Provide the (X, Y) coordinate of the cell's center where the given text is located.  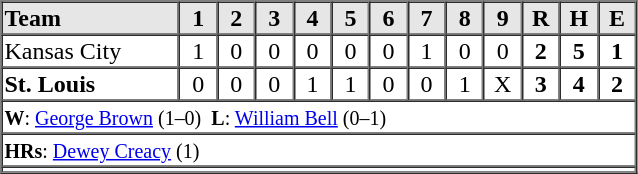
8 (465, 18)
St. Louis (91, 84)
W: George Brown (1–0) L: William Bell (0–1) (319, 116)
7 (427, 18)
Team (91, 18)
R (541, 18)
E (617, 18)
X (503, 84)
Kansas City (91, 50)
HRs: Dewey Creacy (1) (319, 150)
9 (503, 18)
H (579, 18)
6 (388, 18)
